Identify which cell holds the provided text, then report its [x, y] central coordinate. 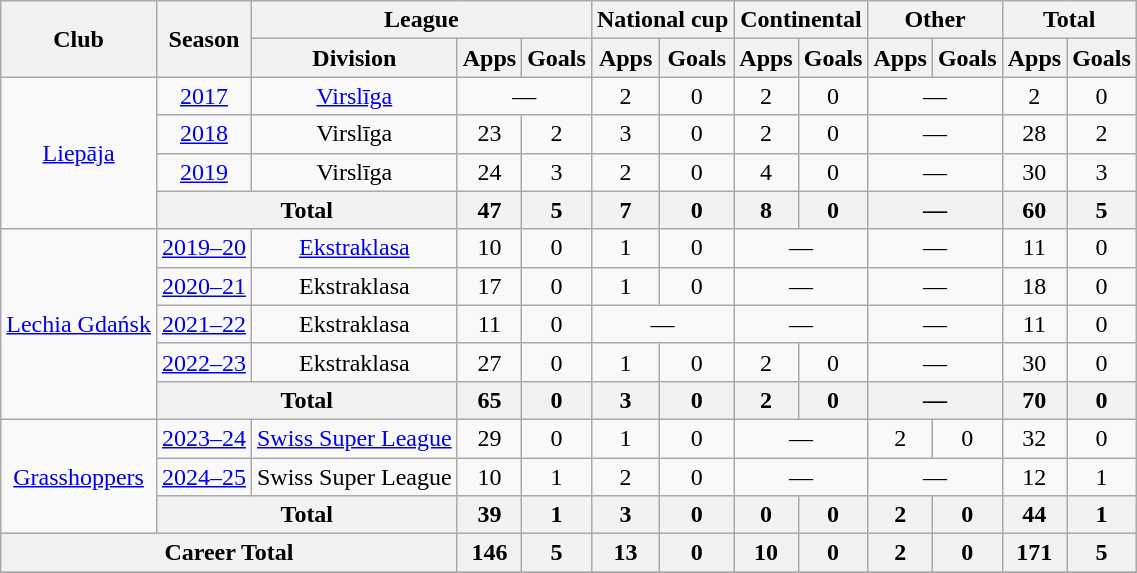
171 [1034, 553]
44 [1034, 515]
8 [766, 210]
Division [354, 58]
Grasshoppers [79, 476]
60 [1034, 210]
Continental [801, 20]
39 [489, 515]
Career Total [229, 553]
13 [625, 553]
27 [489, 362]
2023–24 [204, 438]
47 [489, 210]
17 [489, 286]
18 [1034, 286]
2019–20 [204, 248]
65 [489, 400]
7 [625, 210]
League [421, 20]
2017 [204, 96]
Season [204, 39]
Other [935, 20]
2020–21 [204, 286]
2019 [204, 172]
Lechia Gdańsk [79, 324]
24 [489, 172]
29 [489, 438]
National cup [662, 20]
2021–22 [204, 324]
4 [766, 172]
Liepāja [79, 153]
23 [489, 134]
28 [1034, 134]
2024–25 [204, 477]
32 [1034, 438]
2022–23 [204, 362]
12 [1034, 477]
70 [1034, 400]
146 [489, 553]
Club [79, 39]
2018 [204, 134]
